Output the [x, y] coordinate of the center of the cell containing the given text.  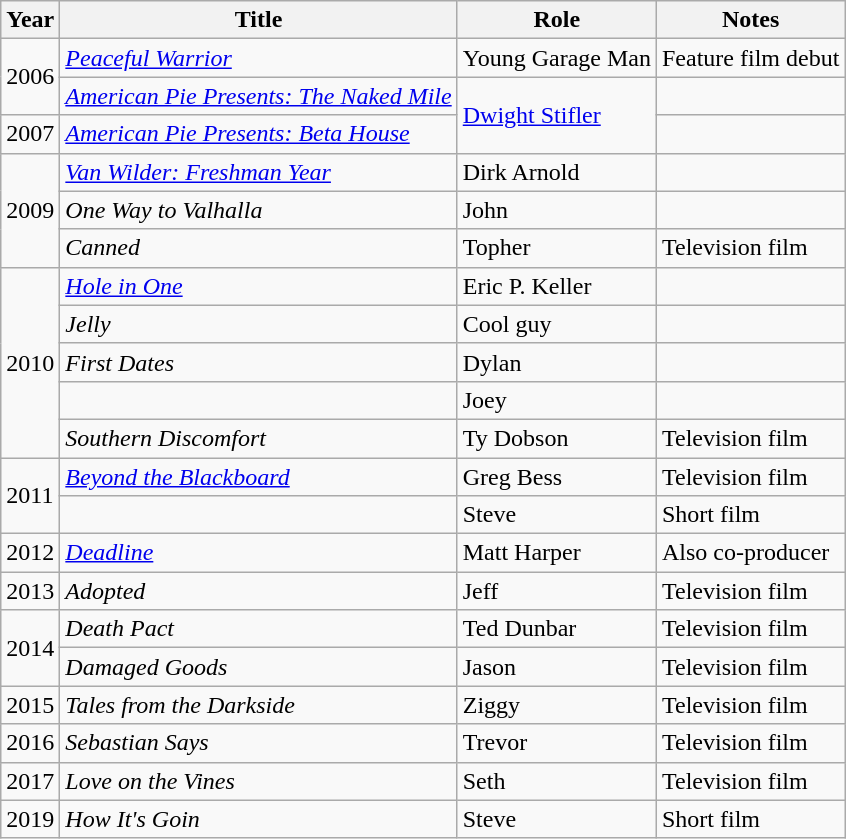
Jeff [556, 591]
Southern Discomfort [258, 438]
Greg Bess [556, 477]
2014 [30, 648]
2009 [30, 210]
Title [258, 20]
Trevor [556, 743]
Sebastian Says [258, 743]
Dwight Stifler [556, 115]
Dylan [556, 362]
Joey [556, 400]
Adopted [258, 591]
Jason [556, 667]
2007 [30, 134]
Love on the Vines [258, 781]
Peaceful Warrior [258, 58]
American Pie Presents: The Naked Mile [258, 96]
Ted Dunbar [556, 629]
2012 [30, 553]
Matt Harper [556, 553]
Canned [258, 248]
2019 [30, 819]
One Way to Valhalla [258, 210]
Seth [556, 781]
2013 [30, 591]
Ziggy [556, 705]
2016 [30, 743]
Topher [556, 248]
First Dates [258, 362]
2015 [30, 705]
Jelly [258, 324]
Cool guy [556, 324]
Notes [750, 20]
John [556, 210]
Hole in One [258, 286]
Damaged Goods [258, 667]
Beyond the Blackboard [258, 477]
American Pie Presents: Beta House [258, 134]
Also co-producer [750, 553]
2006 [30, 77]
Dirk Arnold [556, 172]
Death Pact [258, 629]
2017 [30, 781]
2011 [30, 496]
Year [30, 20]
Young Garage Man [556, 58]
Van Wilder: Freshman Year [258, 172]
Eric P. Keller [556, 286]
Ty Dobson [556, 438]
Role [556, 20]
How It's Goin [258, 819]
2010 [30, 362]
Feature film debut [750, 58]
Deadline [258, 553]
Tales from the Darkside [258, 705]
